Scan for the cell matching the given text and deliver its [X, Y] coordinate at center. 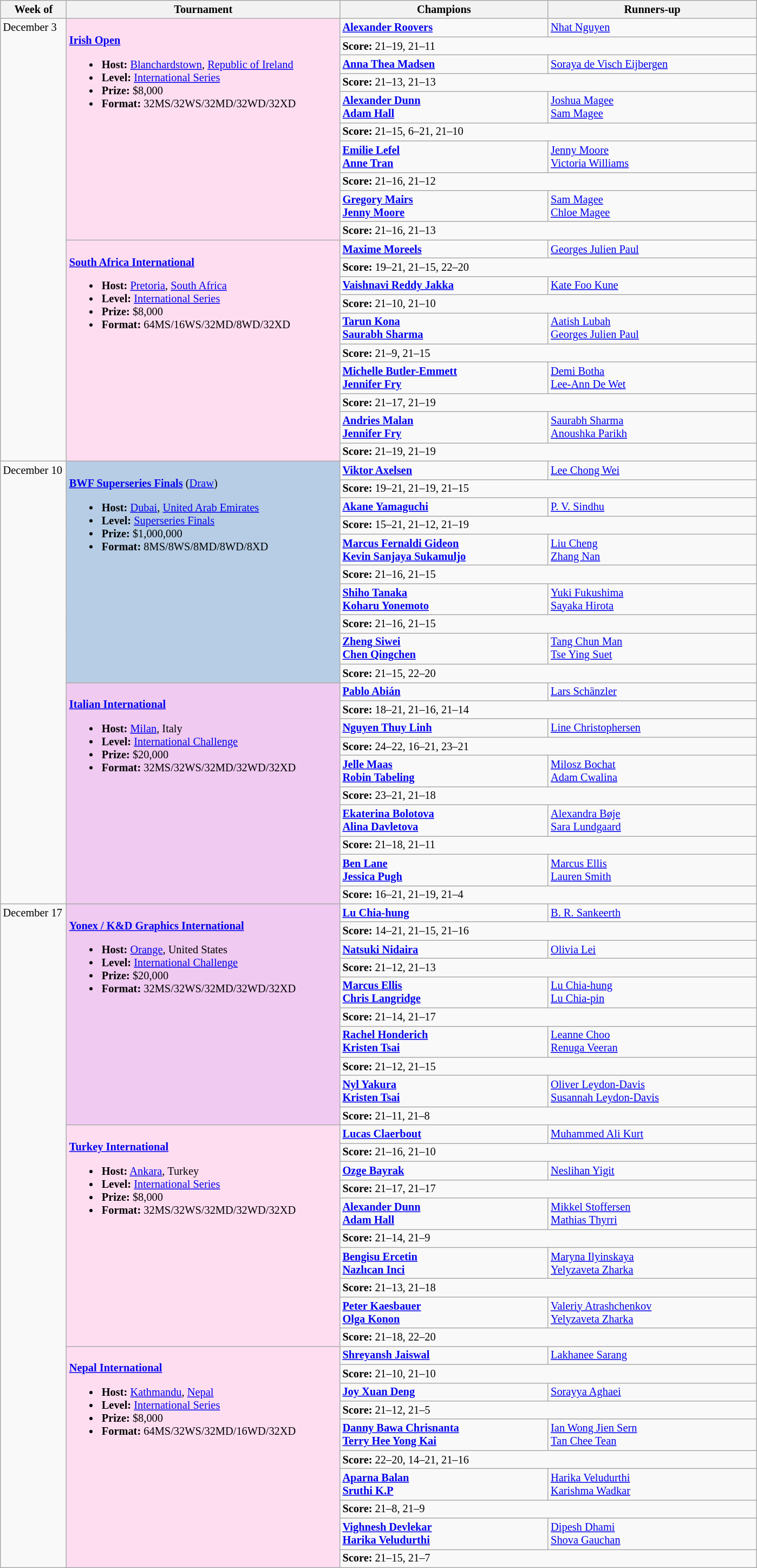
Jelle Maas Robin Tabeling [444, 771]
Saurabh Sharma Anoushka Parikh [652, 427]
Score: 19–21, 21–19, 21–15 [548, 489]
Neslihan Yigit [652, 1170]
B. R. Sankeerth [652, 913]
December 3 [34, 239]
Zheng Siwei Chen Qingchen [444, 648]
Alexander Roovers [444, 28]
Ian Wong Jien Sern Tan Chee Tean [652, 1435]
Score: 21–17, 21–19 [548, 402]
Score: 14–21, 21–15, 21–16 [548, 931]
Andries Malan Jennifer Fry [444, 427]
Vaishnavi Reddy Jakka [444, 285]
Maxime Moreels [444, 249]
Score: 21–18, 22–20 [548, 1337]
Tarun Kona Saurabh Sharma [444, 328]
Jenny Moore Victoria Williams [652, 157]
Turkey InternationalHost: Ankara, TurkeyLevel: International SeriesPrize: $8,000Format: 32MS/32WS/32MD/32WD/32XD [204, 1236]
Michelle Butler-Emmett Jennifer Fry [444, 378]
Marcus Fernaldi Gideon Kevin Sanjaya Sukamuljo [444, 550]
Score: 21–9, 21–15 [548, 353]
Tang Chun Man Tse Ying Suet [652, 648]
Score: 21–14, 21–17 [548, 1017]
Italian InternationalHost: Milan, ItalyLevel: International ChallengePrize: $20,000Format: 32MS/32WS/32MD/32WD/32XD [204, 793]
Aatish Lubah Georges Julien Paul [652, 328]
Runners-up [652, 9]
Alexandra Bøje Sara Lundgaard [652, 821]
Score: 19–21, 21–15, 22–20 [548, 267]
Score: 21–15, 6–21, 21–10 [548, 132]
Lucas Claerbout [444, 1134]
December 10 [34, 682]
Vighnesh Devlekar Harika Veludurthi [444, 1534]
Nhat Nguyen [652, 28]
Score: 21–11, 21–8 [548, 1116]
Leanne Choo Renuga Veeran [652, 1042]
Lars Schänzler [652, 692]
BWF Superseries Finals (Draw)Host: Dubai, United Arab EmiratesLevel: Superseries FinalsPrize: $1,000,000Format: 8MS/8WS/8MD/8WD/8XD [204, 572]
Lu Chia-hung Lu Chia-pin [652, 992]
Sorayya Aghaei [652, 1392]
Yonex / K&D Graphics InternationalHost: Orange, United StatesLevel: International ChallengePrize: $20,000Format: 32MS/32WS/32MD/32WD/32XD [204, 1014]
Score: 21–14, 21–9 [548, 1238]
Liu Cheng Zhang Nan [652, 550]
Pablo Abián [444, 692]
Harika Veludurthi Karishma Wadkar [652, 1484]
Mikkel Stoffersen Mathias Thyrri [652, 1213]
Score: 22–20, 14–21, 21–16 [548, 1460]
Danny Bawa Chrisnanta Terry Hee Yong Kai [444, 1435]
Score: 24–22, 16–21, 23–21 [548, 746]
Joy Xuan Deng [444, 1392]
Irish OpenHost: Blanchardstown, Republic of IrelandLevel: International SeriesPrize: $8,000Format: 32MS/32WS/32MD/32WD/32XD [204, 129]
Nyl Yakura Kristen Tsai [444, 1091]
Score: 16–21, 21–19, 21–4 [548, 895]
Georges Julien Paul [652, 249]
Score: 18–21, 21–16, 21–14 [548, 710]
Peter Kaesbauer Olga Konon [444, 1312]
Viktor Axelsen [444, 470]
Score: 21–16, 21–13 [548, 231]
Score: 21–19, 21–19 [548, 452]
Emilie Lefel Anne Tran [444, 157]
Ozge Bayrak [444, 1170]
Score: 21–13, 21–13 [548, 82]
Milosz Bochat Adam Cwalina [652, 771]
Sam Magee Chloe Magee [652, 206]
Tournament [204, 9]
Score: 21–16, 21–12 [548, 181]
Gregory Mairs Jenny Moore [444, 206]
Yuki Fukushima Sayaka Hirota [652, 599]
Demi Botha Lee-Ann De Wet [652, 378]
Dipesh Dhami Shova Gauchan [652, 1534]
Olivia Lei [652, 949]
Joshua Magee Sam Magee [652, 107]
Akane Yamaguchi [444, 506]
Bengisu Ercetin Nazlıcan Inci [444, 1263]
Aparna Balan Sruthi K.P [444, 1484]
Marcus Ellis Lauren Smith [652, 870]
Kate Foo Kune [652, 285]
Score: 21–15, 21–7 [548, 1558]
Lu Chia-hung [444, 913]
Score: 21–12, 21–5 [548, 1410]
Score: 21–18, 21–11 [548, 845]
Week of [34, 9]
Oliver Leydon-Davis Susannah Leydon-Davis [652, 1091]
Soraya de Visch Eijbergen [652, 64]
Score: 21–19, 21–11 [548, 46]
Nepal InternationalHost: Kathmandu, NepalLevel: International SeriesPrize: $8,000Format: 64MS/32WS/32MD/16WD/32XD [204, 1457]
Anna Thea Madsen [444, 64]
Maryna Ilyinskaya Yelyzaveta Zharka [652, 1263]
Ekaterina Bolotova Alina Davletova [444, 821]
Muhammed Ali Kurt [652, 1134]
South Africa InternationalHost: Pretoria, South AfricaLevel: International SeriesPrize: $8,000Format: 64MS/16WS/32MD/8WD/32XD [204, 351]
Champions [444, 9]
Nguyen Thuy Linh [444, 728]
Score: 21–8, 21–9 [548, 1509]
Natsuki Nidaira [444, 949]
Shreyansh Jaiswal [444, 1355]
Score: 21–16, 21–10 [548, 1152]
Score: 21–17, 21–17 [548, 1189]
Ben Lane Jessica Pugh [444, 870]
Score: 21–12, 21–15 [548, 1066]
Score: 21–15, 22–20 [548, 673]
Score: 21–13, 21–18 [548, 1287]
December 17 [34, 1235]
Lee Chong Wei [652, 470]
Lakhanee Sarang [652, 1355]
Valeriy Atrashchenkov Yelyzaveta Zharka [652, 1312]
Shiho Tanaka Koharu Yonemoto [444, 599]
Rachel Honderich Kristen Tsai [444, 1042]
P. V. Sindhu [652, 506]
Score: 15–21, 21–12, 21–19 [548, 525]
Line Christophersen [652, 728]
Score: 21–12, 21–13 [548, 967]
Score: 23–21, 21–18 [548, 796]
Marcus Ellis Chris Langridge [444, 992]
